Capture the cell that displays the provided text and extract its [X, Y] central coordinate. 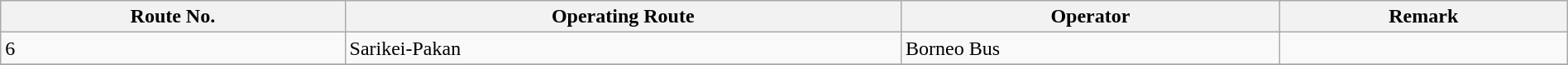
Remark [1423, 17]
Sarikei-Pakan [624, 48]
6 [173, 48]
Operating Route [624, 17]
Route No. [173, 17]
Operator [1091, 17]
Borneo Bus [1091, 48]
